Determine the (X, Y) coordinate at the center of the cell enclosing the given text.  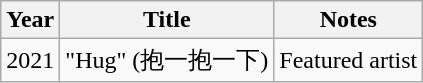
2021 (30, 60)
Year (30, 20)
"Hug" (抱一抱一下) (167, 60)
Title (167, 20)
Notes (348, 20)
Featured artist (348, 60)
